Pinpoint the cell where the given text exists, returning its (x, y) midpoint coordinate. 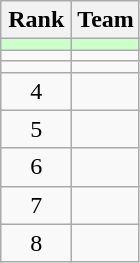
5 (36, 129)
Rank (36, 20)
8 (36, 243)
7 (36, 205)
Team (106, 20)
6 (36, 167)
4 (36, 91)
